Identify which cell holds the provided text, then report its [X, Y] central coordinate. 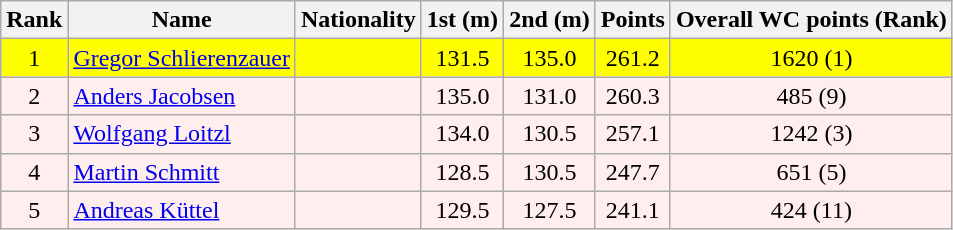
2 [34, 96]
1242 (3) [811, 134]
Rank [34, 20]
Points [632, 20]
260.3 [632, 96]
Martin Schmitt [182, 172]
247.7 [632, 172]
129.5 [462, 210]
Overall WC points (Rank) [811, 20]
Gregor Schlierenzauer [182, 58]
134.0 [462, 134]
5 [34, 210]
261.2 [632, 58]
131.0 [550, 96]
Wolfgang Loitzl [182, 134]
1620 (1) [811, 58]
Anders Jacobsen [182, 96]
2nd (m) [550, 20]
127.5 [550, 210]
Name [182, 20]
4 [34, 172]
485 (9) [811, 96]
128.5 [462, 172]
Andreas Küttel [182, 210]
241.1 [632, 210]
Nationality [358, 20]
257.1 [632, 134]
424 (11) [811, 210]
1 [34, 58]
3 [34, 134]
131.5 [462, 58]
1st (m) [462, 20]
651 (5) [811, 172]
